Identify which cell holds the provided text, then report its (X, Y) central coordinate. 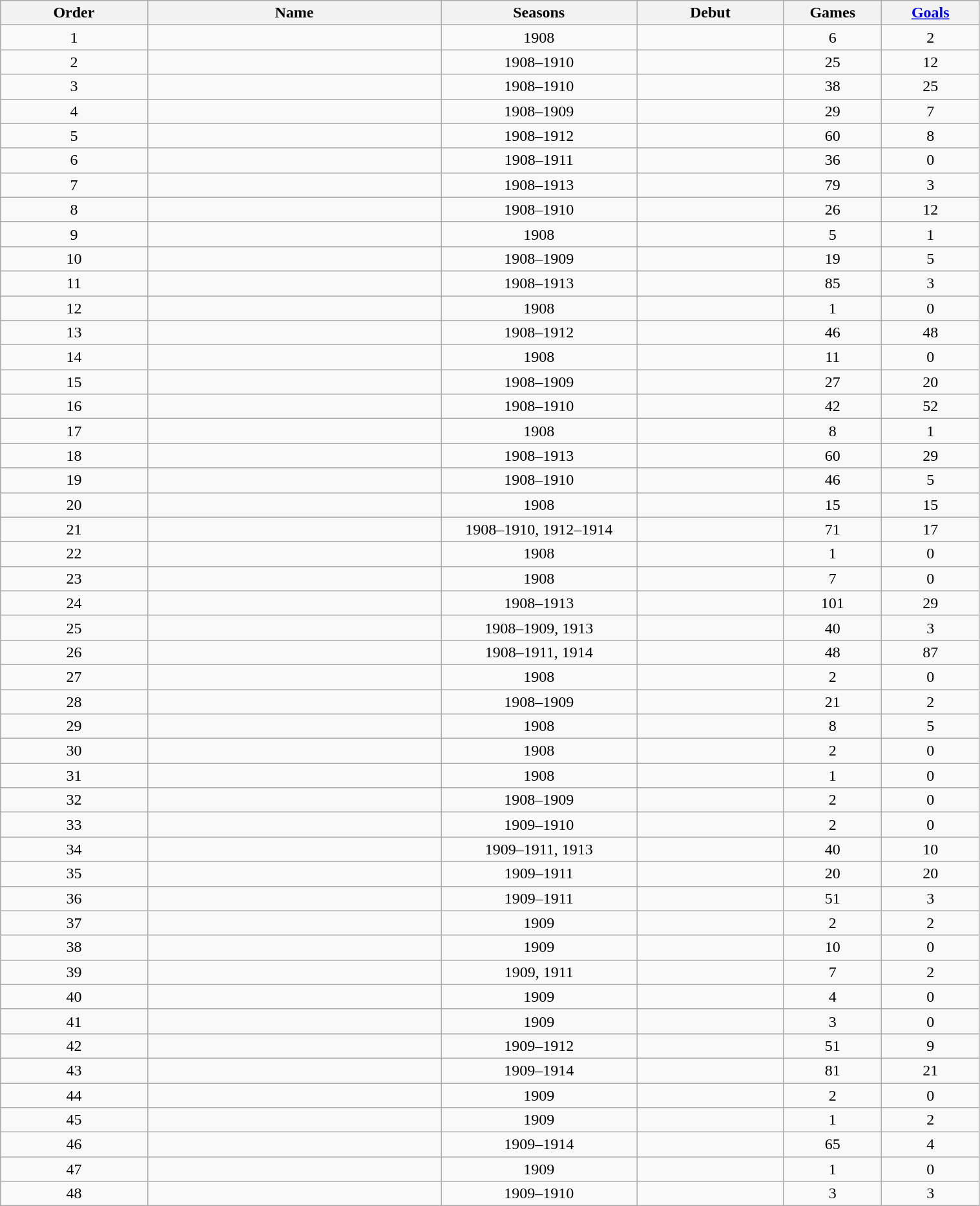
1909–1911, 1913 (539, 849)
13 (74, 333)
79 (833, 185)
18 (74, 456)
65 (833, 1145)
1908–1911, 1914 (539, 652)
1909–1912 (539, 1046)
101 (833, 603)
Seasons (539, 13)
Goals (931, 13)
Name (295, 13)
39 (74, 972)
1908–1910, 1912–1914 (539, 529)
45 (74, 1120)
85 (833, 283)
16 (74, 407)
31 (74, 776)
34 (74, 849)
14 (74, 357)
37 (74, 923)
22 (74, 554)
71 (833, 529)
Debut (711, 13)
32 (74, 800)
Order (74, 13)
23 (74, 578)
81 (833, 1070)
52 (931, 407)
47 (74, 1169)
41 (74, 1021)
1908–1911 (539, 160)
44 (74, 1095)
28 (74, 701)
1908–1909, 1913 (539, 628)
Games (833, 13)
30 (74, 751)
1909, 1911 (539, 972)
24 (74, 603)
43 (74, 1070)
87 (931, 652)
35 (74, 874)
33 (74, 825)
